From the cell containing the given text, extract its center point as [x, y] coordinate. 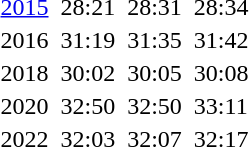
31:19 [88, 40]
30:05 [155, 73]
31:35 [155, 40]
30:02 [88, 73]
